Return the [X, Y] coordinate for the center point of the cell that contains the specified text.  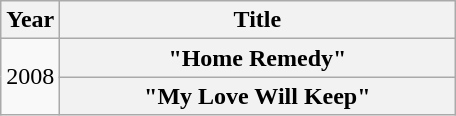
2008 [30, 77]
Year [30, 20]
Title [258, 20]
"Home Remedy" [258, 58]
"My Love Will Keep" [258, 96]
